Return the (x, y) coordinate for the center point of the cell that contains the specified text.  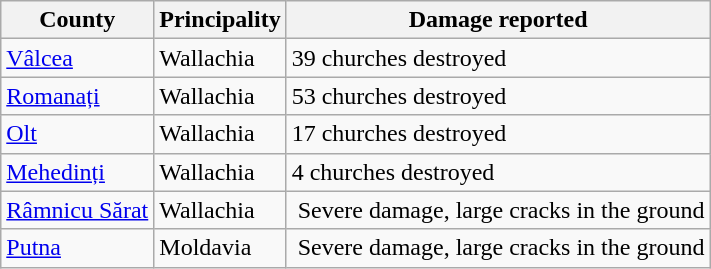
Râmnicu Sărat (78, 210)
17 churches destroyed (498, 134)
Principality (220, 20)
Mehedinți (78, 172)
53 churches destroyed (498, 96)
Vâlcea (78, 58)
Romanați (78, 96)
4 churches destroyed (498, 172)
Olt (78, 134)
Damage reported (498, 20)
Moldavia (220, 248)
County (78, 20)
Putna (78, 248)
39 churches destroyed (498, 58)
